Scan for the cell matching the given text and deliver its (X, Y) coordinate at center. 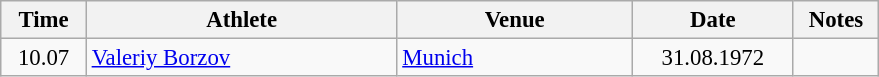
Time (44, 20)
Munich (515, 58)
Date (714, 20)
Valeriy Borzov (242, 58)
10.07 (44, 58)
Venue (515, 20)
Athlete (242, 20)
Notes (836, 20)
31.08.1972 (714, 58)
